Locate the cell with the specified text and output its (x, y) center coordinate. 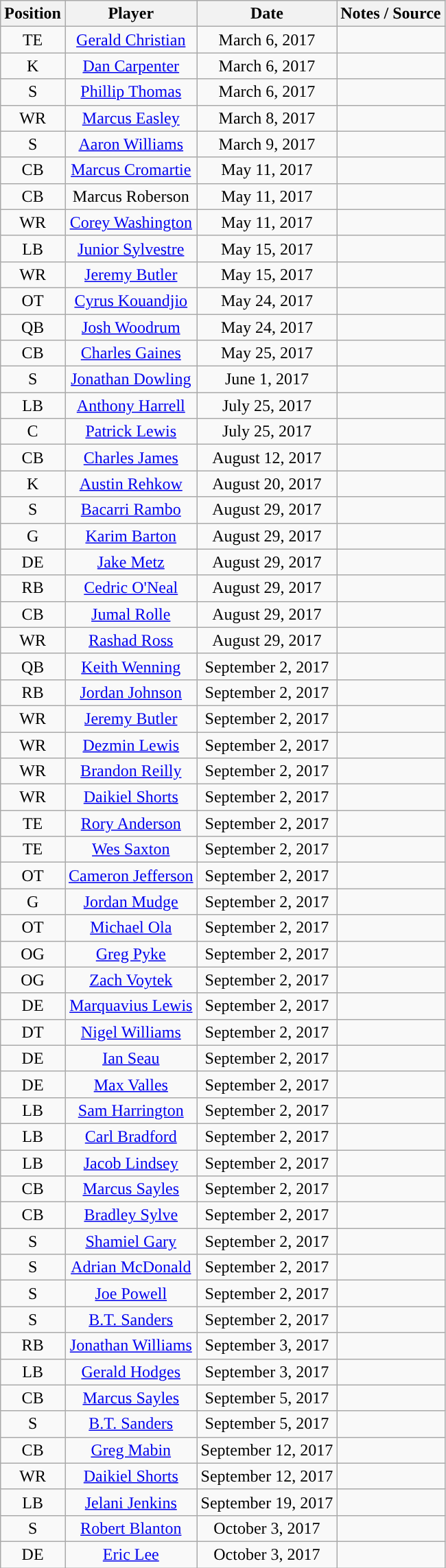
Max Valles (130, 1084)
Cyrus Kouandjio (130, 301)
Player (130, 14)
Position (33, 14)
Dezmin Lewis (130, 745)
Jordan Mudge (130, 902)
Jacob Lindsey (130, 1163)
Junior Sylvestre (130, 248)
Jumal Rolle (130, 614)
Wes Saxton (130, 850)
Bradley Sylve (130, 1215)
Shamiel Gary (130, 1241)
Rashad Ross (130, 640)
Jonathan Dowling (130, 379)
Marcus Roberson (130, 196)
Date (267, 14)
Notes / Source (391, 14)
Jordan Johnson (130, 692)
Keith Wenning (130, 666)
June 1, 2017 (267, 379)
August 12, 2017 (267, 458)
Charles Gaines (130, 353)
Carl Bradford (130, 1136)
Jelani Jenkins (130, 1502)
C (33, 432)
Gerald Christian (130, 40)
Greg Mabin (130, 1450)
August 20, 2017 (267, 484)
Rory Anderson (130, 823)
Brandon Reilly (130, 771)
Charles James (130, 458)
September 19, 2017 (267, 1502)
Corey Washington (130, 222)
Cameron Jefferson (130, 876)
Marcus Easley (130, 118)
March 9, 2017 (267, 144)
Nigel Williams (130, 1032)
March 8, 2017 (267, 118)
Robert Blanton (130, 1528)
May 25, 2017 (267, 353)
Dan Carpenter (130, 66)
Austin Rehkow (130, 484)
Greg Pyke (130, 954)
Adrian McDonald (130, 1267)
Cedric O'Neal (130, 588)
Anthony Harrell (130, 406)
Sam Harrington (130, 1110)
Gerald Hodges (130, 1372)
Bacarri Rambo (130, 510)
Josh Woodrum (130, 327)
Jake Metz (130, 562)
DT (33, 1032)
Patrick Lewis (130, 432)
Michael Ola (130, 928)
Jonathan Williams (130, 1346)
Phillip Thomas (130, 92)
Zach Voytek (130, 980)
Ian Seau (130, 1058)
Aaron Williams (130, 144)
Karim Barton (130, 536)
Marcus Cromartie (130, 170)
Marquavius Lewis (130, 1006)
Joe Powell (130, 1294)
Eric Lee (130, 1554)
